From the cell containing the given text, extract its center point as (X, Y) coordinate. 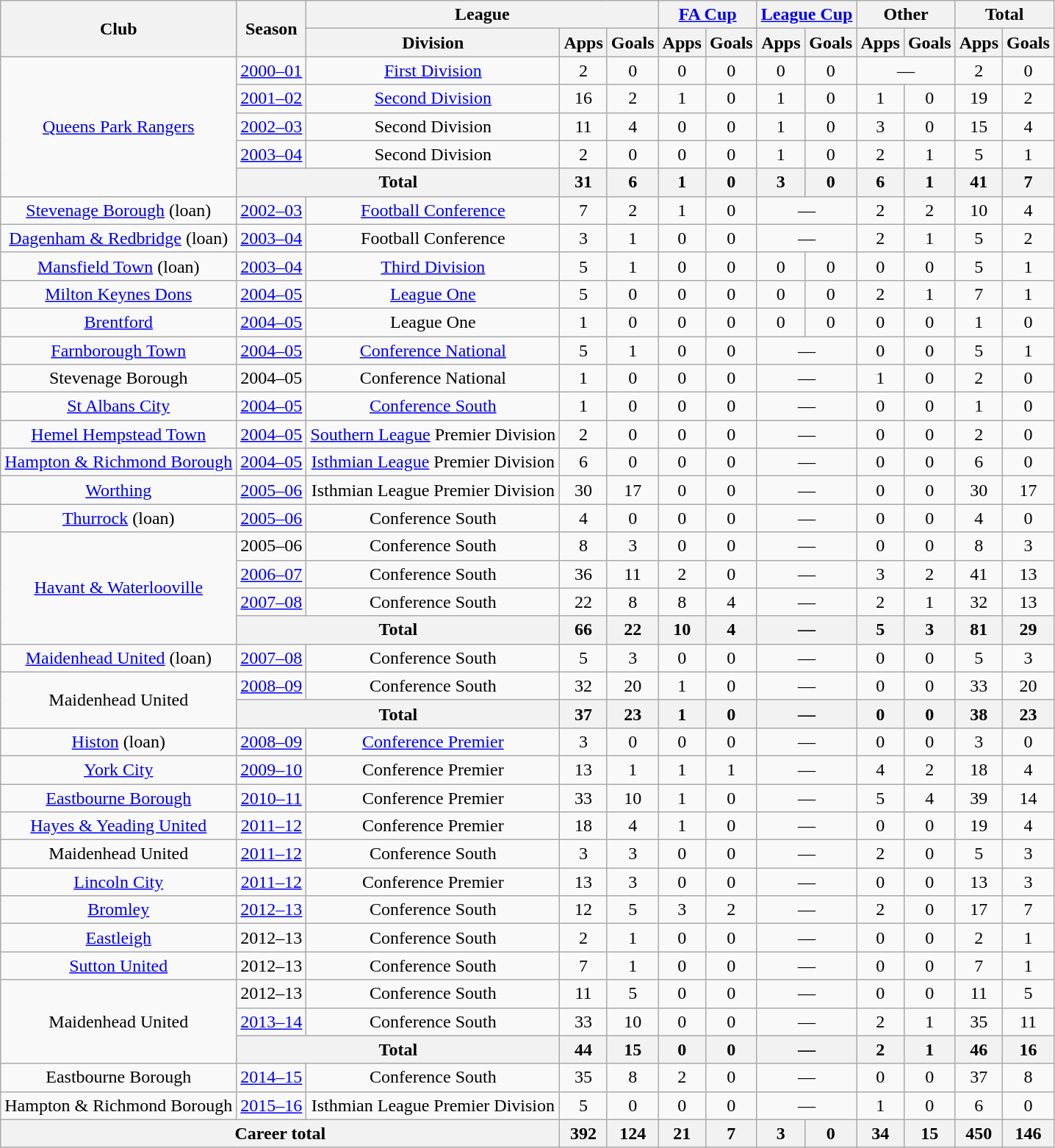
146 (1029, 1133)
Stevenage Borough (loan) (119, 210)
Southern League Premier Division (433, 434)
2000–01 (272, 71)
2009–10 (272, 769)
Season (272, 29)
Stevenage Borough (119, 379)
Farnborough Town (119, 351)
Thurrock (loan) (119, 518)
Bromley (119, 910)
31 (583, 182)
Lincoln City (119, 882)
Maidenhead United (loan) (119, 658)
Mansfield Town (loan) (119, 266)
Queens Park Rangers (119, 126)
League (482, 15)
Division (433, 43)
2006–07 (272, 574)
Club (119, 29)
81 (979, 630)
39 (979, 797)
Brentford (119, 322)
29 (1029, 630)
Hayes & Yeading United (119, 826)
46 (979, 1050)
392 (583, 1133)
66 (583, 630)
44 (583, 1050)
Eastleigh (119, 938)
14 (1029, 797)
450 (979, 1133)
League Cup (807, 15)
Career total (281, 1133)
12 (583, 910)
Hemel Hempstead Town (119, 434)
34 (880, 1133)
Milton Keynes Dons (119, 294)
First Division (433, 71)
York City (119, 769)
Other (906, 15)
2014–15 (272, 1077)
124 (633, 1133)
Third Division (433, 266)
2010–11 (272, 797)
21 (682, 1133)
Havant & Waterlooville (119, 588)
Sutton United (119, 966)
FA Cup (707, 15)
Histon (loan) (119, 742)
2015–16 (272, 1105)
2013–14 (272, 1022)
St Albans City (119, 406)
36 (583, 574)
38 (979, 714)
2001–02 (272, 98)
Worthing (119, 490)
Dagenham & Redbridge (loan) (119, 238)
